Scan for the cell matching the given text and deliver its [X, Y] coordinate at center. 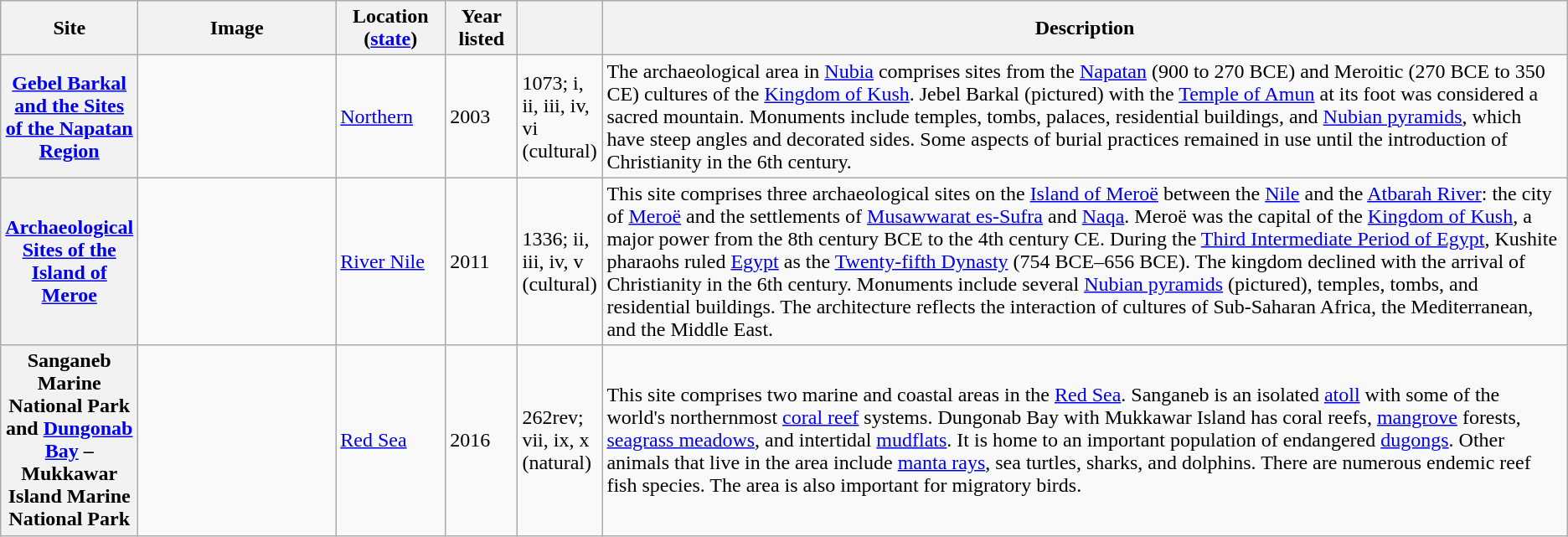
Location (state) [390, 28]
2003 [482, 116]
Archaeological Sites of the Island of Meroe [70, 261]
2016 [482, 441]
2011 [482, 261]
Description [1085, 28]
Red Sea [390, 441]
1336; ii, iii, iv, v (cultural) [560, 261]
Sanganeb Marine National Park and Dungonab Bay – Mukkawar Island Marine National Park [70, 441]
River Nile [390, 261]
Year listed [482, 28]
262rev; vii, ix, x (natural) [560, 441]
1073; i, ii, iii, iv, vi (cultural) [560, 116]
Northern [390, 116]
Site [70, 28]
Image [237, 28]
Gebel Barkal and the Sites of the Napatan Region [70, 116]
